Identify which cell holds the provided text, then report its (x, y) central coordinate. 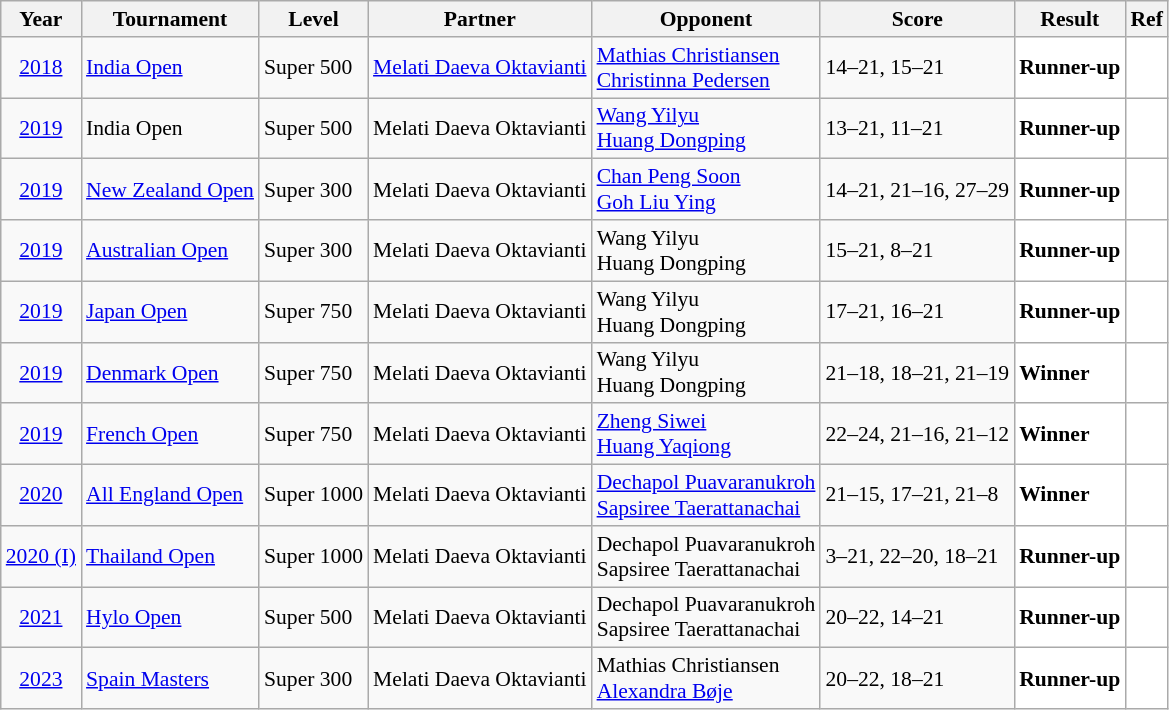
20–22, 14–21 (917, 618)
Tournament (170, 19)
Thailand Open (170, 556)
17–21, 16–21 (917, 312)
13–21, 11–21 (917, 128)
Hylo Open (170, 618)
New Zealand Open (170, 190)
21–15, 17–21, 21–8 (917, 496)
Opponent (706, 19)
2021 (41, 618)
14–21, 15–21 (917, 68)
15–21, 8–21 (917, 250)
Japan Open (170, 312)
French Open (170, 434)
Level (314, 19)
Mathias Christiansen Christinna Pedersen (706, 68)
2020 (41, 496)
2018 (41, 68)
Denmark Open (170, 372)
14–21, 21–16, 27–29 (917, 190)
2023 (41, 678)
Ref (1146, 19)
Chan Peng Soon Goh Liu Ying (706, 190)
21–18, 18–21, 21–19 (917, 372)
Partner (480, 19)
3–21, 22–20, 18–21 (917, 556)
20–22, 18–21 (917, 678)
Year (41, 19)
2020 (I) (41, 556)
Score (917, 19)
22–24, 21–16, 21–12 (917, 434)
Spain Masters (170, 678)
Zheng Siwei Huang Yaqiong (706, 434)
All England Open (170, 496)
Mathias Christiansen Alexandra Bøje (706, 678)
Result (1070, 19)
Australian Open (170, 250)
